Extract the [x, y] coordinate from the center of the cell holding the provided text.  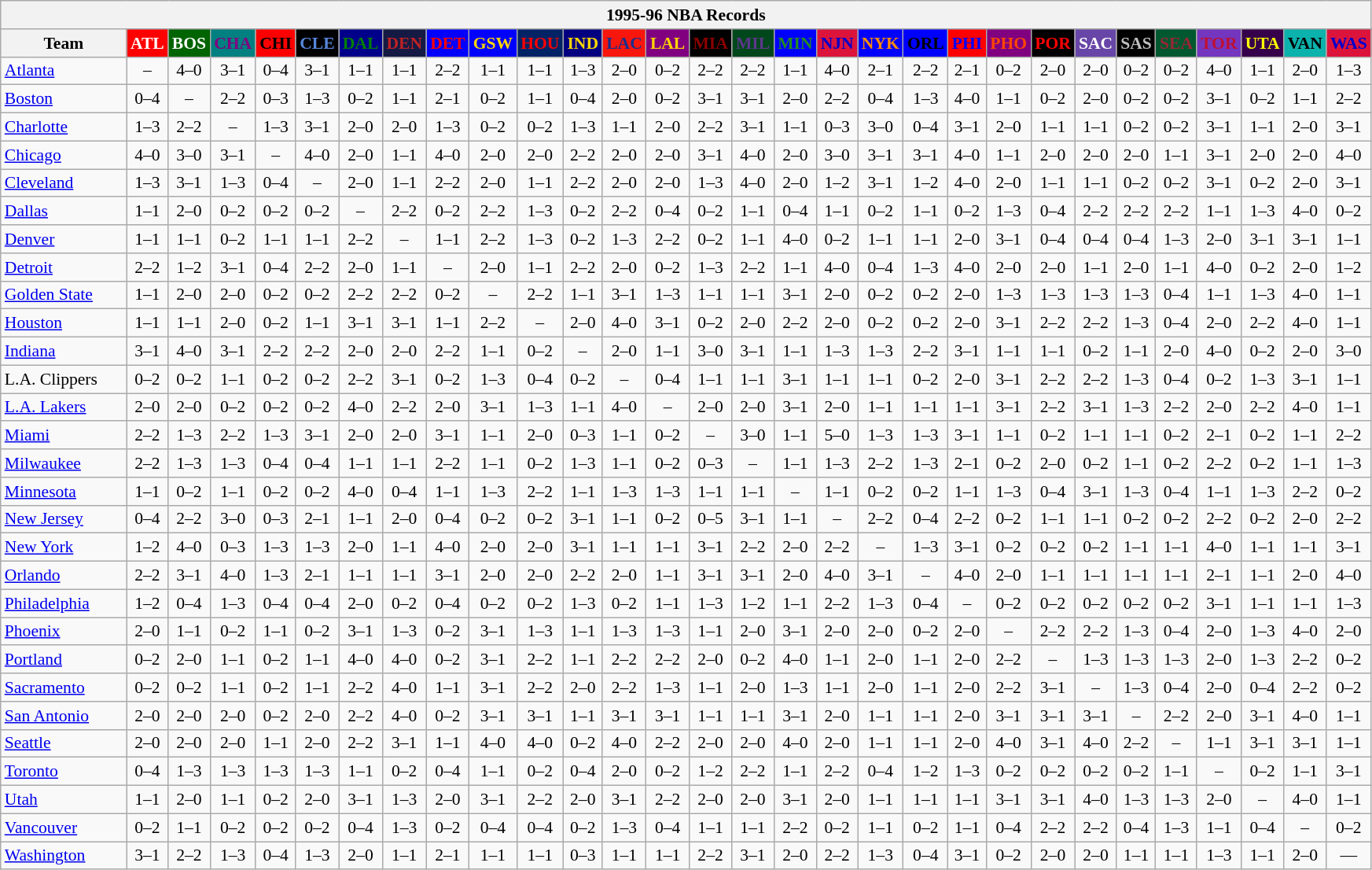
SAC [1096, 43]
IND [583, 43]
LAC [624, 43]
MIL [753, 43]
Portland [64, 660]
1995-96 NBA Records [686, 15]
BOS [189, 43]
Chicago [64, 155]
Milwaukee [64, 463]
Cleveland [64, 183]
Vancouver [64, 828]
Indiana [64, 352]
Orlando [64, 576]
DEN [404, 43]
L.A. Lakers [64, 407]
WAS [1349, 43]
New Jersey [64, 519]
SAS [1136, 43]
POR [1053, 43]
L.A. Clippers [64, 379]
VAN [1305, 43]
— [1349, 856]
SEA [1176, 43]
Sacramento [64, 688]
Toronto [64, 772]
MIN [795, 43]
Miami [64, 436]
GSW [494, 43]
DET [448, 43]
CHA [233, 43]
PHO [1008, 43]
ORL [926, 43]
CLE [318, 43]
PHI [967, 43]
Dallas [64, 212]
Atlanta [64, 71]
NYK [881, 43]
NJN [837, 43]
MIA [710, 43]
Seattle [64, 743]
Minnesota [64, 492]
Washington [64, 856]
Boston [64, 99]
HOU [539, 43]
Utah [64, 800]
UTA [1263, 43]
DAL [361, 43]
San Antonio [64, 716]
Phoenix [64, 632]
Denver [64, 239]
TOR [1219, 43]
CHI [275, 43]
5–0 [837, 436]
Team [64, 43]
LAL [668, 43]
Detroit [64, 267]
Golden State [64, 295]
Houston [64, 323]
Philadelphia [64, 603]
0–5 [710, 519]
New York [64, 547]
ATL [148, 43]
Charlotte [64, 127]
